Find where the given text appears and provide that cell's center as [X, Y] coordinate. 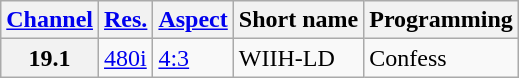
19.1 [50, 58]
Aspect [193, 20]
Short name [298, 20]
4:3 [193, 58]
Channel [50, 20]
WIIH-LD [298, 58]
Res. [126, 20]
Confess [442, 58]
Programming [442, 20]
480i [126, 58]
